Identify which cell holds the provided text, then report its [X, Y] central coordinate. 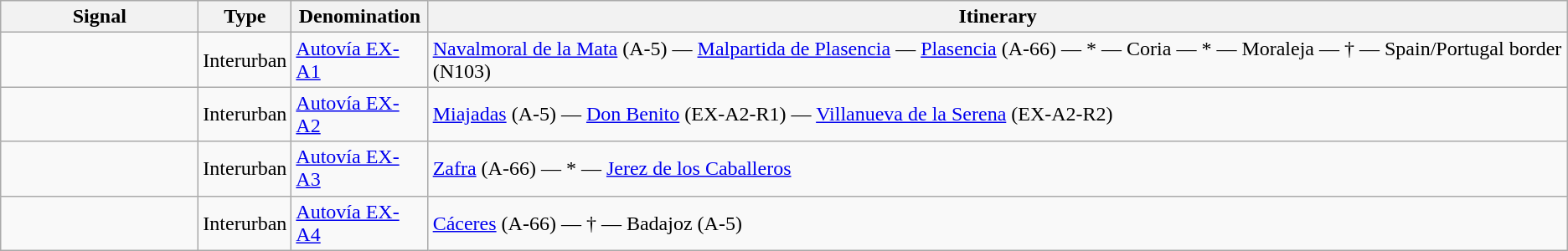
Autovía EX-A2 [360, 114]
Cáceres (A-66) — † — Badajoz (A-5) [998, 223]
Type [245, 17]
Autovía EX-A1 [360, 60]
Zafra (A-66) — * — Jerez de los Caballeros [998, 169]
Navalmoral de la Mata (A-5) — Malpartida de Plasencia — Plasencia (A-66) — * — Coria — * — Moraleja — † — Spain/Portugal border (N103) [998, 60]
Denomination [360, 17]
Autovía EX-A3 [360, 169]
Miajadas (A-5) — Don Benito (EX-A2-R1) — Villanueva de la Serena (EX-A2-R2) [998, 114]
Itinerary [998, 17]
Autovía EX-A4 [360, 223]
Signal [100, 17]
